Find where the given text appears and provide that cell's center as (x, y) coordinate. 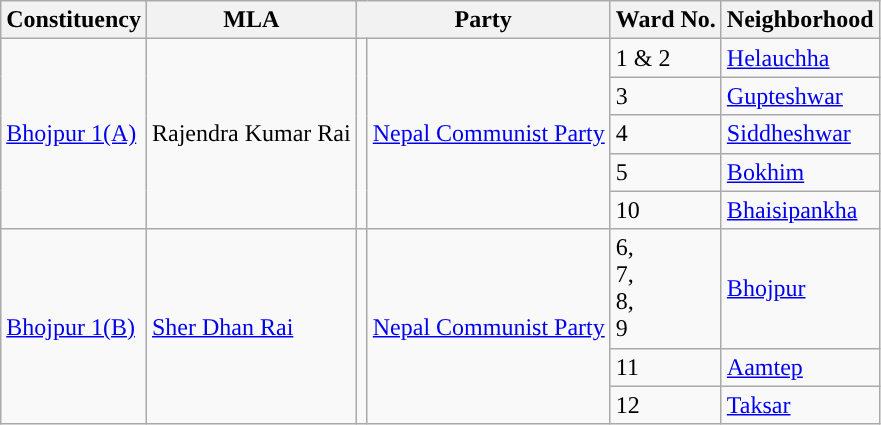
11 (666, 367)
Ward No. (666, 20)
12 (666, 405)
10 (666, 210)
Rajendra Kumar Rai (251, 134)
Bhojpur (800, 288)
Bhojpur 1(A) (74, 134)
3 (666, 96)
Constituency (74, 20)
4 (666, 134)
MLA (251, 20)
6,7, 8,9 (666, 288)
Bhojpur 1(B) (74, 326)
Bhaisipankha (800, 210)
1 & 2 (666, 58)
Aamtep (800, 367)
Siddheshwar (800, 134)
Gupteshwar (800, 96)
Helauchha (800, 58)
Taksar (800, 405)
5 (666, 172)
Sher Dhan Rai (251, 326)
Bokhim (800, 172)
Party (483, 20)
Neighborhood (800, 20)
